Scan for the cell matching the given text and deliver its [X, Y] coordinate at center. 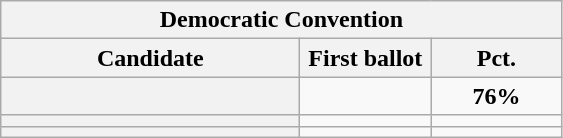
Democratic Convention [282, 20]
76% [496, 96]
Candidate [150, 58]
Pct. [496, 58]
First ballot [366, 58]
